Determine the (X, Y) coordinate at the center of the cell enclosing the given text.  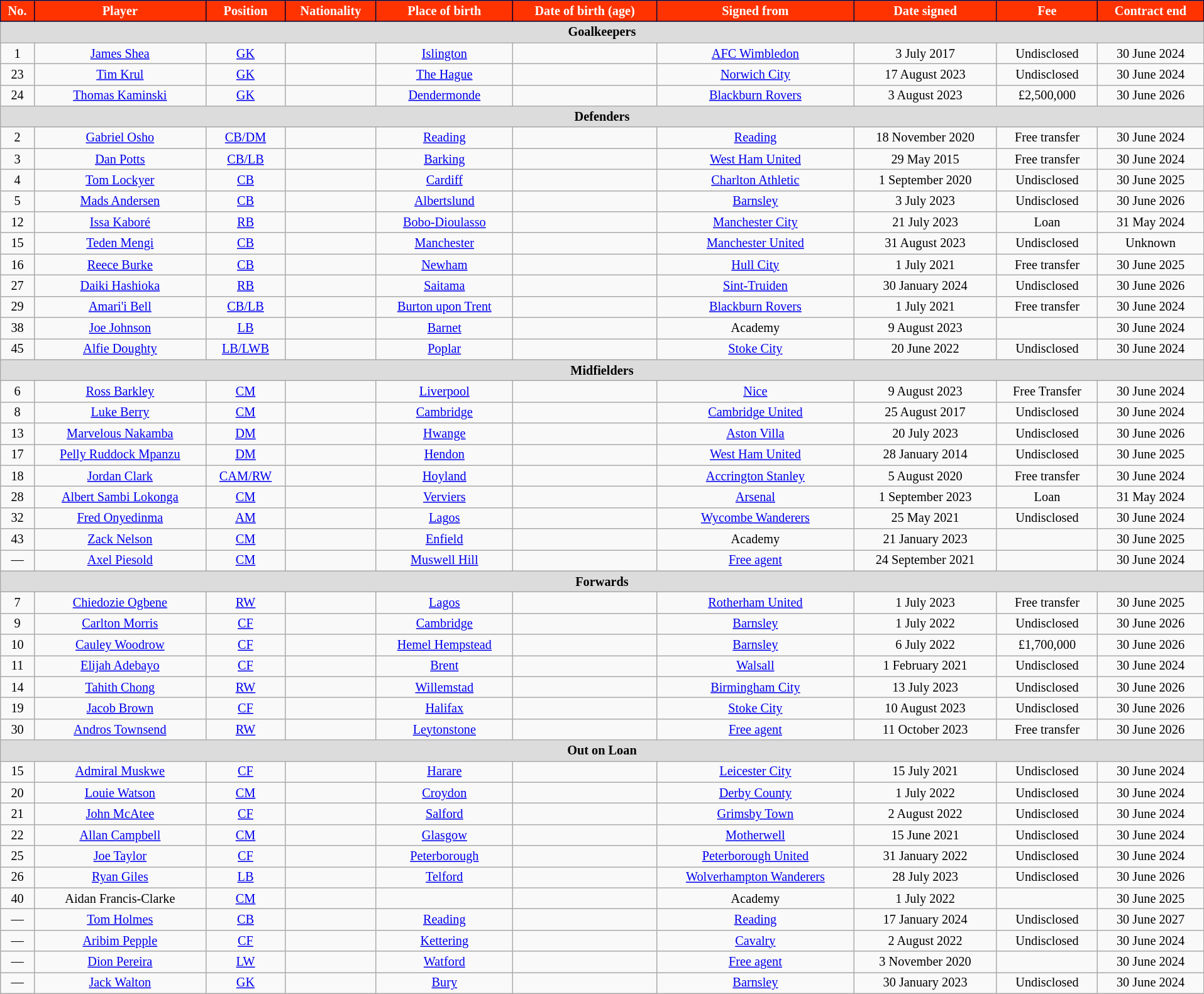
Issa Kaboré (119, 222)
10 (18, 645)
30 January 2024 (925, 285)
28 January 2014 (925, 455)
Unknown (1151, 243)
Bobo-Dioulasso (444, 222)
Date signed (925, 11)
Saitama (444, 285)
Date of birth (age) (585, 11)
Hull City (756, 265)
Liverpool (444, 391)
Forwards (602, 582)
Reece Burke (119, 265)
Glasgow (444, 835)
23 (18, 74)
Marvelous Nakamba (119, 433)
Andros Townsend (119, 729)
Position (245, 11)
LW (245, 962)
Hoyland (444, 476)
Cardiff (444, 180)
Carlton Morris (119, 624)
Wycombe Wanderers (756, 518)
CAM/RW (245, 476)
20 June 2022 (925, 349)
Fee (1047, 11)
12 (18, 222)
32 (18, 518)
1 September 2023 (925, 497)
7 (18, 602)
AM (245, 518)
11 October 2023 (925, 729)
Accrington Stanley (756, 476)
21 July 2023 (925, 222)
29 (18, 307)
Jack Walton (119, 983)
Axel Piesold (119, 560)
Manchester City (756, 222)
8 (18, 412)
30 (18, 729)
28 July 2023 (925, 877)
John McAtee (119, 814)
38 (18, 328)
Hemel Hempstead (444, 645)
Walsall (756, 666)
21 (18, 814)
Ryan Giles (119, 877)
3 (18, 159)
24 (18, 96)
Salford (444, 814)
Dan Potts (119, 159)
Dion Pereira (119, 962)
18 November 2020 (925, 138)
1 (18, 53)
Arsenal (756, 497)
Nice (756, 391)
Pelly Ruddock Mpanzu (119, 455)
Enfield (444, 539)
30 June 2027 (1151, 919)
Poplar (444, 349)
Cauley Woodrow (119, 645)
28 (18, 497)
Joe Taylor (119, 856)
Islington (444, 53)
14 (18, 687)
£2,500,000 (1047, 96)
Barking (444, 159)
Telford (444, 877)
£1,700,000 (1047, 645)
Teden Mengi (119, 243)
Kettering (444, 941)
AFC Wimbledon (756, 53)
Hwange (444, 433)
Free Transfer (1047, 391)
Allan Campbell (119, 835)
Norwich City (756, 74)
Tom Holmes (119, 919)
Joe Johnson (119, 328)
Alfie Doughty (119, 349)
30 January 2023 (925, 983)
17 (18, 455)
Barnet (444, 328)
13 (18, 433)
26 (18, 877)
Signed from (756, 11)
Sint-Truiden (756, 285)
25 May 2021 (925, 518)
Peterborough United (756, 856)
Bury (444, 983)
The Hague (444, 74)
Tahith Chong (119, 687)
Player (119, 11)
Leicester City (756, 771)
Cavalry (756, 941)
Thomas Kaminski (119, 96)
Manchester United (756, 243)
Defenders (602, 116)
Aribim Pepple (119, 941)
Albertslund (444, 201)
Midfielders (602, 370)
5 (18, 201)
9 (18, 624)
17 January 2024 (925, 919)
Wolverhampton Wanderers (756, 877)
25 (18, 856)
27 (18, 285)
James Shea (119, 53)
3 November 2020 (925, 962)
Croydon (444, 793)
5 August 2020 (925, 476)
1 September 2020 (925, 180)
Derby County (756, 793)
Jordan Clark (119, 476)
Zack Nelson (119, 539)
21 January 2023 (925, 539)
Rotherham United (756, 602)
Birmingham City (756, 687)
Out on Loan (602, 751)
Dendermonde (444, 96)
Ross Barkley (119, 391)
Leytonstone (444, 729)
43 (18, 539)
3 July 2023 (925, 201)
Aidan Francis-Clarke (119, 898)
4 (18, 180)
Harare (444, 771)
Willemstad (444, 687)
Louie Watson (119, 793)
Aston Villa (756, 433)
45 (18, 349)
Peterborough (444, 856)
Albert Sambi Lokonga (119, 497)
Tom Lockyer (119, 180)
Nationality (331, 11)
Fred Onyedinma (119, 518)
31 August 2023 (925, 243)
24 September 2021 (925, 560)
Brent (444, 666)
Chiedozie Ogbene (119, 602)
Newham (444, 265)
LB/LWB (245, 349)
13 July 2023 (925, 687)
Place of birth (444, 11)
2 (18, 138)
29 May 2015 (925, 159)
Admiral Muskwe (119, 771)
16 (18, 265)
11 (18, 666)
Halifax (444, 708)
20 (18, 793)
22 (18, 835)
Elijah Adebayo (119, 666)
Watford (444, 962)
10 August 2023 (925, 708)
6 (18, 391)
Jacob Brown (119, 708)
Gabriel Osho (119, 138)
18 (18, 476)
Amari'i Bell (119, 307)
19 (18, 708)
25 August 2017 (925, 412)
15 July 2021 (925, 771)
3 August 2023 (925, 96)
Manchester (444, 243)
No. (18, 11)
CB/DM (245, 138)
Luke Berry (119, 412)
6 July 2022 (925, 645)
15 June 2021 (925, 835)
20 July 2023 (925, 433)
Cambridge United (756, 412)
40 (18, 898)
1 February 2021 (925, 666)
Muswell Hill (444, 560)
Mads Andersen (119, 201)
3 July 2017 (925, 53)
1 July 2023 (925, 602)
31 January 2022 (925, 856)
Tim Krul (119, 74)
Charlton Athletic (756, 180)
Burton upon Trent (444, 307)
Verviers (444, 497)
Hendon (444, 455)
Goalkeepers (602, 32)
Motherwell (756, 835)
Contract end (1151, 11)
17 August 2023 (925, 74)
Grimsby Town (756, 814)
Daiki Hashioka (119, 285)
